Pinpoint the cell where the given text exists, returning its (x, y) midpoint coordinate. 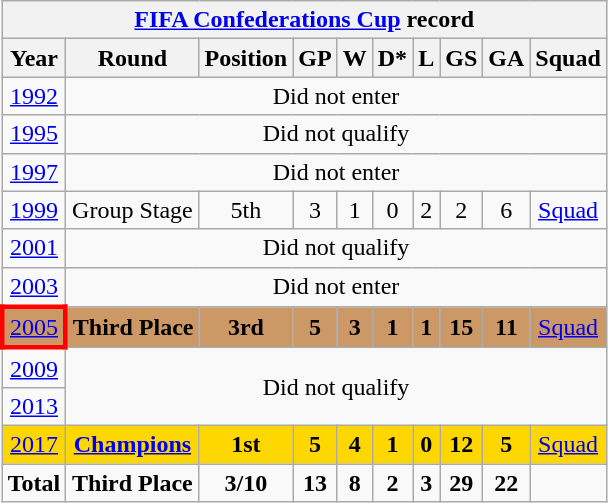
FIFA Confederations Cup record (304, 20)
W (354, 58)
29 (462, 483)
8 (354, 483)
1992 (34, 96)
1999 (34, 210)
Champions (132, 444)
11 (506, 328)
Position (246, 58)
Group Stage (132, 210)
Total (34, 483)
15 (462, 328)
4 (354, 444)
GA (506, 58)
1997 (34, 172)
Round (132, 58)
2005 (34, 328)
2017 (34, 444)
5th (246, 210)
2001 (34, 248)
12 (462, 444)
2003 (34, 287)
GS (462, 58)
GP (315, 58)
3/10 (246, 483)
22 (506, 483)
Year (34, 58)
13 (315, 483)
L (426, 58)
3rd (246, 328)
6 (506, 210)
2009 (34, 368)
2013 (34, 406)
D* (392, 58)
1995 (34, 134)
1st (246, 444)
